Identify which cell holds the provided text, then report its (x, y) central coordinate. 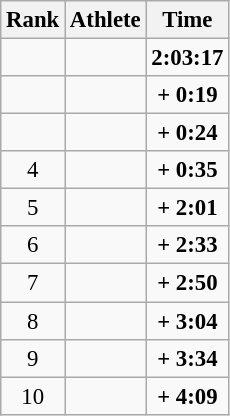
+ 3:04 (188, 321)
+ 2:33 (188, 245)
6 (33, 245)
+ 2:50 (188, 283)
+ 0:35 (188, 170)
+ 0:19 (188, 95)
Time (188, 20)
2:03:17 (188, 58)
5 (33, 208)
+ 4:09 (188, 396)
Athlete (106, 20)
9 (33, 358)
+ 3:34 (188, 358)
+ 2:01 (188, 208)
4 (33, 170)
8 (33, 321)
7 (33, 283)
Rank (33, 20)
10 (33, 396)
+ 0:24 (188, 133)
